Output the [x, y] coordinate of the center of the cell containing the given text.  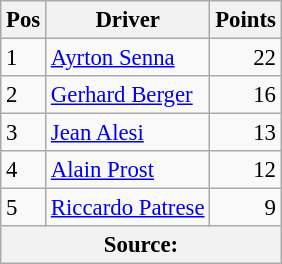
12 [246, 170]
4 [24, 170]
16 [246, 95]
Pos [24, 20]
Points [246, 20]
Ayrton Senna [128, 58]
Driver [128, 20]
22 [246, 58]
5 [24, 208]
2 [24, 95]
9 [246, 208]
3 [24, 133]
Jean Alesi [128, 133]
Gerhard Berger [128, 95]
13 [246, 133]
Alain Prost [128, 170]
Riccardo Patrese [128, 208]
Source: [141, 245]
1 [24, 58]
